For the text-containing cell, return its midpoint in [x, y] coordinate format. 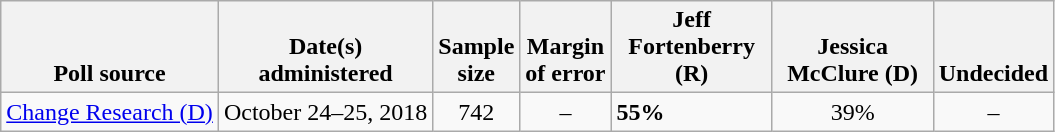
742 [476, 112]
55% [692, 112]
Poll source [110, 47]
Marginof error [566, 47]
Undecided [993, 47]
JeffFortenberry (R) [692, 47]
Date(s)administered [325, 47]
October 24–25, 2018 [325, 112]
39% [852, 112]
Change Research (D) [110, 112]
Samplesize [476, 47]
JessicaMcClure (D) [852, 47]
